Identify which cell holds the provided text, then report its (X, Y) central coordinate. 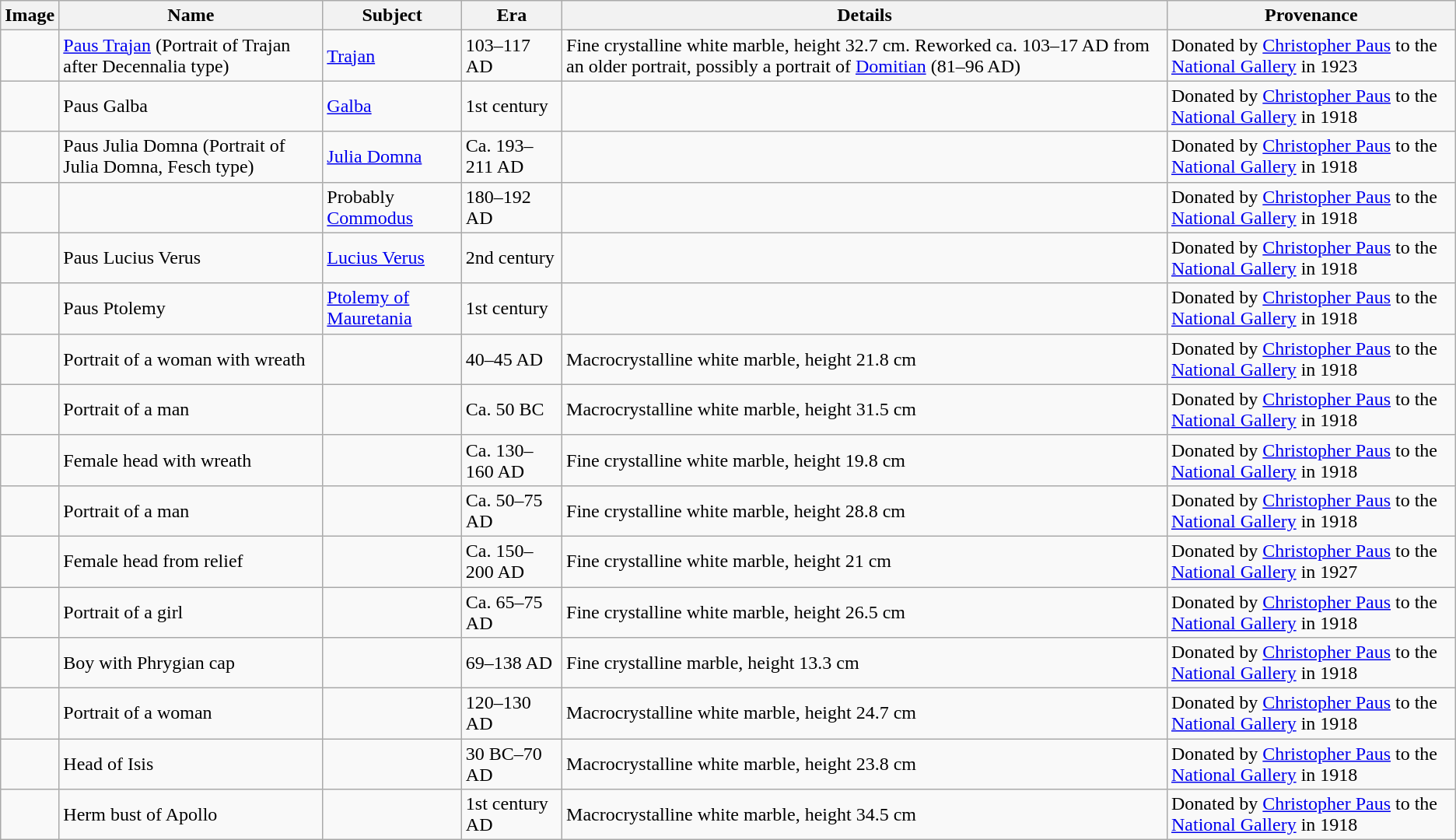
Macrocrystalline white marble, height 31.5 cm (865, 409)
Macrocrystalline white marble, height 24.7 cm (865, 714)
Paus Ptolemy (191, 308)
Lucius Verus (392, 258)
Ptolemy of Mauretania (392, 308)
Image (30, 16)
Subject (392, 16)
Ca. 50 BC (512, 409)
Portrait of a woman with wreath (191, 359)
30 BC–70 AD (512, 764)
Female head with wreath (191, 460)
Portrait of a woman (191, 714)
Provenance (1311, 16)
Fine crystalline marble, height 13.3 cm (865, 663)
Head of Isis (191, 764)
2nd century (512, 258)
Julia Domna (392, 157)
1st century AD (512, 815)
Fine crystalline white marble, height 32.7 cm. Reworked ca. 103–17 AD from an older portrait, possibly a portrait of Domitian (81–96 AD) (865, 56)
Fine crystalline white marble, height 26.5 cm (865, 611)
Details (865, 16)
103–117 AD (512, 56)
69–138 AD (512, 663)
120–130 AD (512, 714)
Paus Trajan (Portrait of Trajan after Decennalia type) (191, 56)
Herm bust of Apollo (191, 815)
Boy with Phrygian cap (191, 663)
Macrocrystalline white marble, height 21.8 cm (865, 359)
Female head from relief (191, 562)
Ca. 65–75 AD (512, 611)
Paus Lucius Verus (191, 258)
Portrait of a girl (191, 611)
Fine crystalline white marble, height 19.8 cm (865, 460)
Donated by Christopher Paus to the National Gallery in 1927 (1311, 562)
Paus Galba (191, 106)
Ca. 130–160 AD (512, 460)
Ca. 150–200 AD (512, 562)
Fine crystalline white marble, height 21 cm (865, 562)
Galba (392, 106)
Macrocrystalline white marble, height 34.5 cm (865, 815)
180–192 AD (512, 207)
Donated by Christopher Paus to the National Gallery in 1923 (1311, 56)
40–45 AD (512, 359)
Name (191, 16)
Fine crystalline white marble, height 28.8 cm (865, 510)
Paus Julia Domna (Portrait of Julia Domna, Fesch type) (191, 157)
Ca. 50–75 AD (512, 510)
Ca. 193–211 AD (512, 157)
Era (512, 16)
Trajan (392, 56)
Macrocrystalline white marble, height 23.8 cm (865, 764)
Probably Commodus (392, 207)
